Locate the cell with the specified text and output its (x, y) center coordinate. 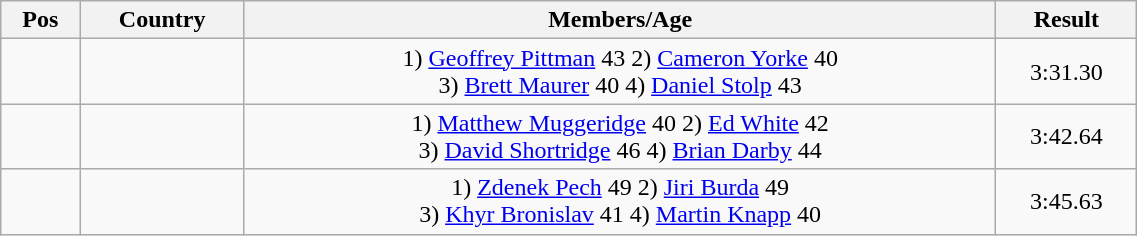
3:42.64 (1066, 136)
3:31.30 (1066, 72)
1) Matthew Muggeridge 40 2) Ed White 423) David Shortridge 46 4) Brian Darby 44 (620, 136)
1) Zdenek Pech 49 2) Jiri Burda 493) Khyr Bronislav 41 4) Martin Knapp 40 (620, 202)
Pos (40, 20)
Country (162, 20)
1) Geoffrey Pittman 43 2) Cameron Yorke 403) Brett Maurer 40 4) Daniel Stolp 43 (620, 72)
3:45.63 (1066, 202)
Members/Age (620, 20)
Result (1066, 20)
